Pinpoint the cell where the given text exists, returning its (x, y) midpoint coordinate. 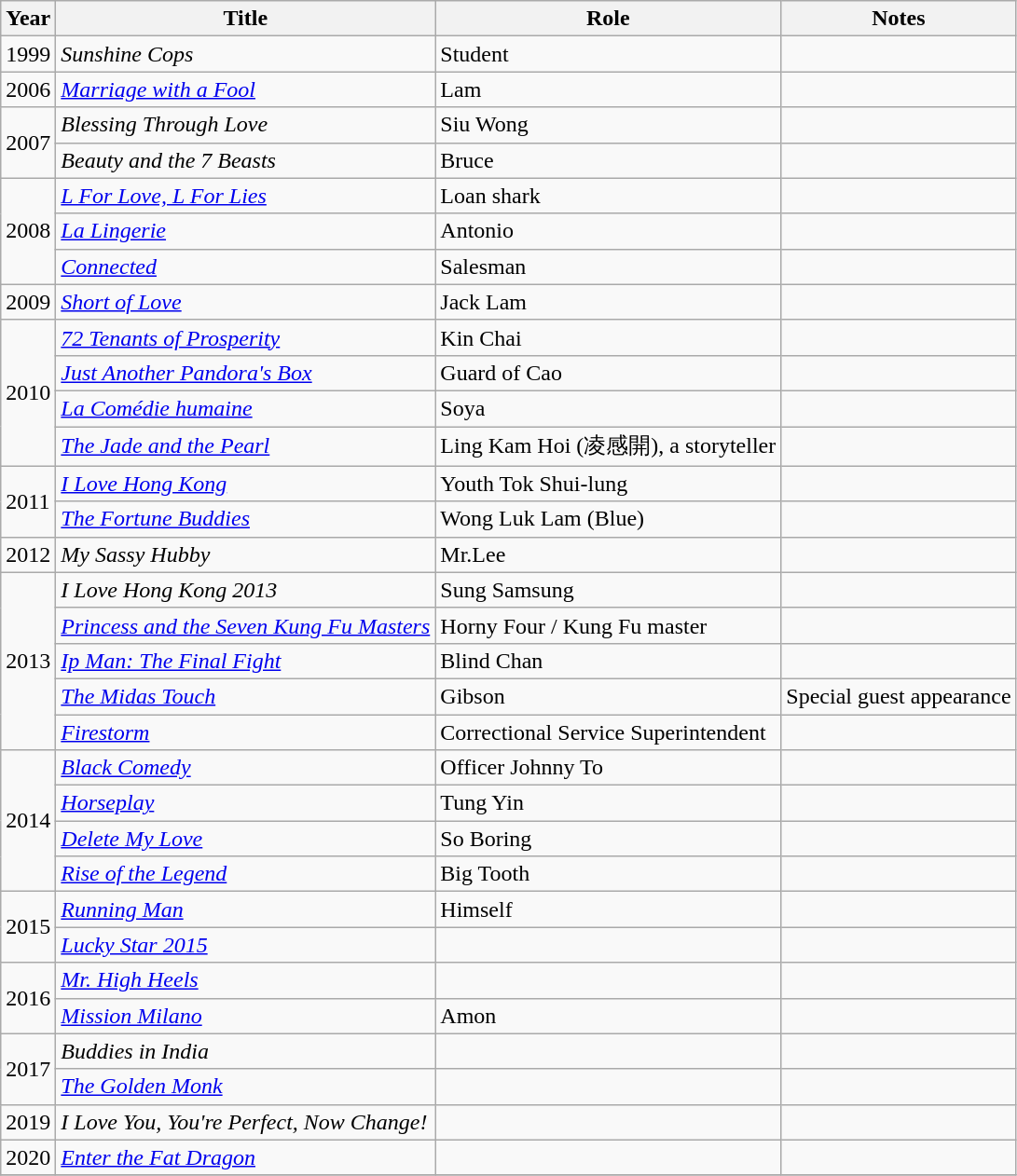
Enter the Fat Dragon (246, 1157)
Beauty and the 7 Beasts (246, 160)
Mission Milano (246, 1016)
Himself (608, 909)
Blind Chan (608, 661)
Black Comedy (246, 768)
I Love Hong Kong 2013 (246, 590)
Mr. High Heels (246, 980)
Ling Kam Hoi (凌感開), a storyteller (608, 447)
Soya (608, 408)
2007 (28, 143)
Year (28, 19)
Horny Four / Kung Fu master (608, 625)
Student (608, 54)
Officer Johnny To (608, 768)
So Boring (608, 839)
Amon (608, 1016)
The Fortune Buddies (246, 519)
2008 (28, 231)
I Love You, You're Perfect, Now Change! (246, 1122)
2014 (28, 821)
Notes (899, 19)
Kin Chai (608, 337)
Special guest appearance (899, 696)
Lam (608, 89)
Wong Luk Lam (Blue) (608, 519)
Connected (246, 267)
Role (608, 19)
Bruce (608, 160)
Big Tooth (608, 874)
Sunshine Cops (246, 54)
Just Another Pandora's Box (246, 373)
2010 (28, 393)
The Golden Monk (246, 1087)
1999 (28, 54)
Guard of Cao (608, 373)
Delete My Love (246, 839)
L For Love, L For Lies (246, 196)
Tung Yin (608, 803)
Siu Wong (608, 125)
Mr.Lee (608, 554)
La Comédie humaine (246, 408)
Rise of the Legend (246, 874)
2015 (28, 927)
2012 (28, 554)
Buddies in India (246, 1051)
Antonio (608, 231)
Loan shark (608, 196)
The Midas Touch (246, 696)
The Jade and the Pearl (246, 447)
Short of Love (246, 302)
Running Man (246, 909)
Blessing Through Love (246, 125)
La Lingerie (246, 231)
Ip Man: The Final Fight (246, 661)
2011 (28, 501)
2017 (28, 1069)
Princess and the Seven Kung Fu Masters (246, 625)
2013 (28, 661)
2016 (28, 998)
2020 (28, 1157)
Gibson (608, 696)
2019 (28, 1122)
Jack Lam (608, 302)
Horseplay (246, 803)
Sung Samsung (608, 590)
My Sassy Hubby (246, 554)
Lucky Star 2015 (246, 945)
Youth Tok Shui-lung (608, 484)
Salesman (608, 267)
Firestorm (246, 732)
72 Tenants of Prosperity (246, 337)
Title (246, 19)
Correctional Service Superintendent (608, 732)
I Love Hong Kong (246, 484)
2009 (28, 302)
Marriage with a Fool (246, 89)
2006 (28, 89)
